Extract the (X, Y) coordinate from the center of the cell holding the provided text.  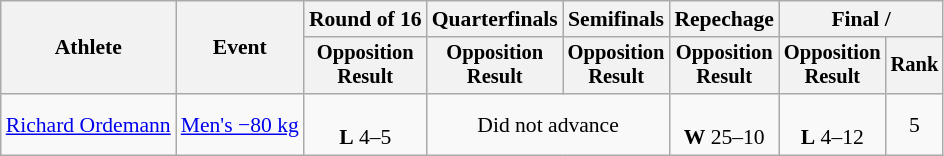
Athlete (88, 48)
Rank (915, 66)
Quarterfinals (495, 19)
Event (240, 48)
L 4–12 (832, 124)
Repechage (724, 19)
Richard Ordemann (88, 124)
Semifinals (616, 19)
Men's −80 kg (240, 124)
Round of 16 (366, 19)
Final / (861, 19)
L 4–5 (366, 124)
W 25–10 (724, 124)
Did not advance (548, 124)
5 (915, 124)
